Detect which cell encompasses the target text, then output its (x, y) center coordinate. 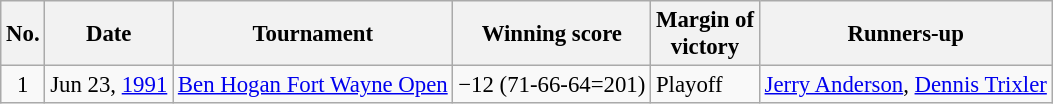
1 (23, 85)
Jun 23, 1991 (109, 85)
Tournament (313, 34)
Winning score (552, 34)
Jerry Anderson, Dennis Trixler (906, 85)
Date (109, 34)
Playoff (706, 85)
Runners-up (906, 34)
No. (23, 34)
Ben Hogan Fort Wayne Open (313, 85)
−12 (71-66-64=201) (552, 85)
Margin ofvictory (706, 34)
